Search for the cell housing the specified text and yield its [X, Y] center coordinate. 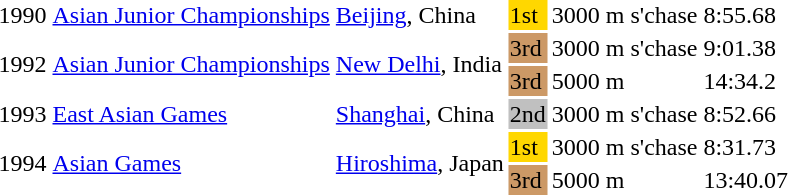
Hiroshima, Japan [420, 164]
East Asian Games [191, 114]
Beijing, China [420, 15]
Shanghai, China [420, 114]
Asian Games [191, 164]
2nd [528, 114]
New Delhi, India [420, 64]
